Output the [x, y] coordinate of the center of the cell containing the given text.  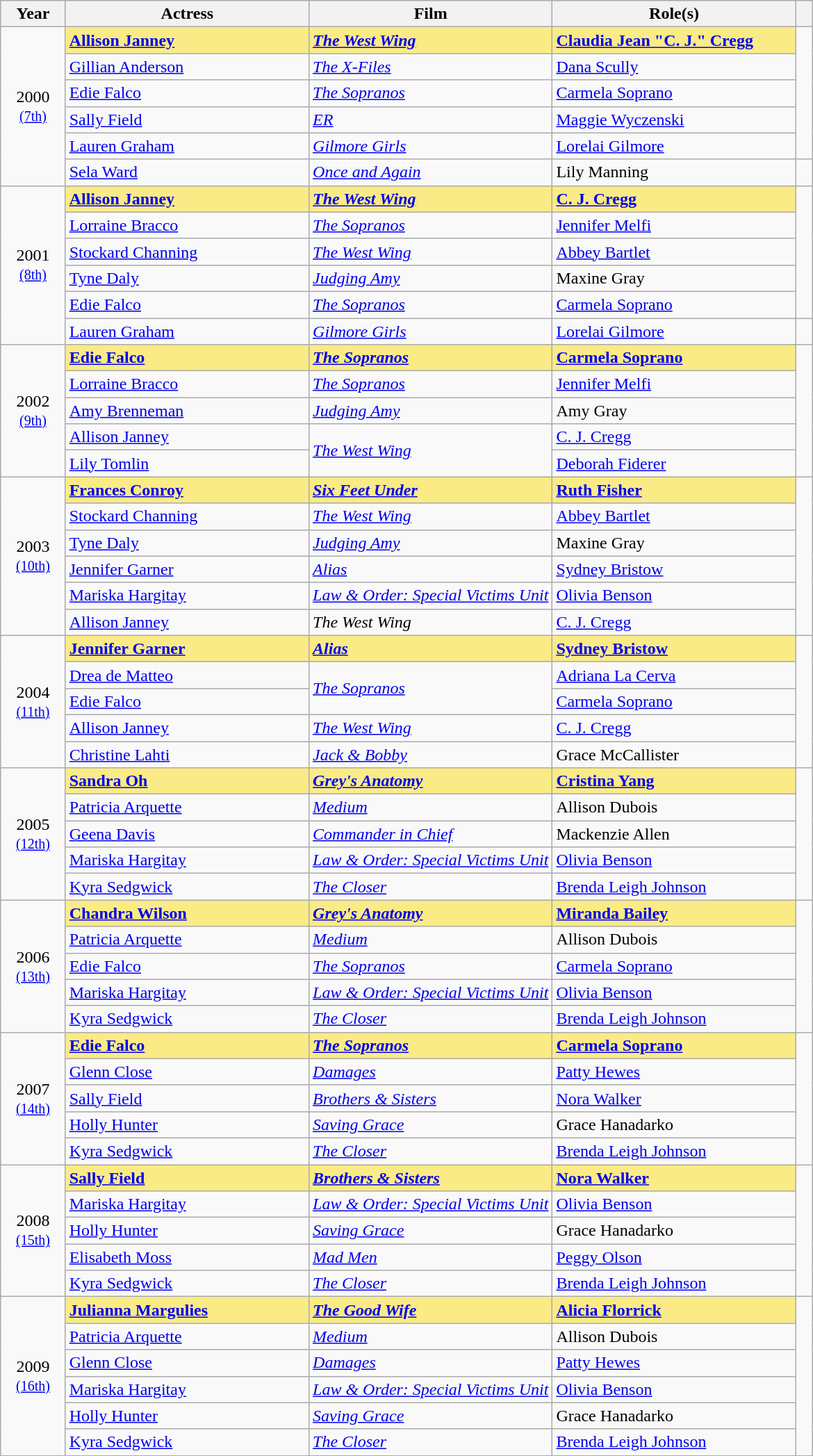
2006(13th) [33, 966]
Frances Conroy [187, 490]
Sandra Oh [187, 781]
2004(11th) [33, 701]
2003(10th) [33, 556]
Grace McCallister [674, 754]
Lily Manning [674, 172]
Ruth Fisher [674, 490]
Mad Men [431, 1257]
Chandra Wilson [187, 913]
The X-Files [431, 67]
Alicia Florrick [674, 1310]
Gillian Anderson [187, 67]
Elisabeth Moss [187, 1257]
The Good Wife [431, 1310]
2008(15th) [33, 1231]
Actress [187, 14]
Dana Scully [674, 67]
2001(8th) [33, 265]
Sela Ward [187, 172]
2007(14th) [33, 1098]
Julianna Margulies [187, 1310]
Miranda Bailey [674, 913]
Adriana La Cerva [674, 675]
2000(7th) [33, 106]
Six Feet Under [431, 490]
Cristina Yang [674, 781]
Mackenzie Allen [674, 834]
Geena Davis [187, 834]
Year [33, 14]
Role(s) [674, 14]
Claudia Jean "C. J." Cregg [674, 40]
Amy Brenneman [187, 411]
2002(9th) [33, 411]
2009(16th) [33, 1376]
Jack & Bobby [431, 754]
Peggy Olson [674, 1257]
Drea de Matteo [187, 675]
Commander in Chief [431, 834]
Lily Tomlin [187, 464]
Amy Gray [674, 411]
Once and Again [431, 172]
2005(12th) [33, 834]
Maggie Wyczenski [674, 120]
ER [431, 120]
Film [431, 14]
Christine Lahti [187, 754]
Deborah Fiderer [674, 464]
